Return the [X, Y] coordinate for the center point of the cell that contains the specified text.  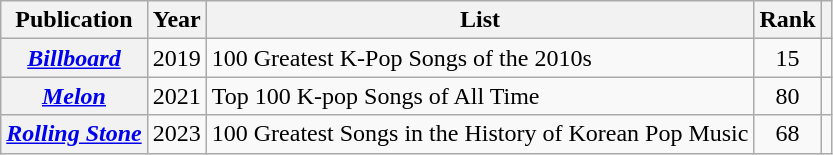
2019 [176, 58]
Year [176, 20]
Rolling Stone [74, 134]
2021 [176, 96]
100 Greatest K-Pop Songs of the 2010s [480, 58]
Rank [788, 20]
15 [788, 58]
68 [788, 134]
Melon [74, 96]
List [480, 20]
2023 [176, 134]
Billboard [74, 58]
Publication [74, 20]
80 [788, 96]
Top 100 K-pop Songs of All Time [480, 96]
100 Greatest Songs in the History of Korean Pop Music [480, 134]
